Detect which cell encompasses the target text, then output its (X, Y) center coordinate. 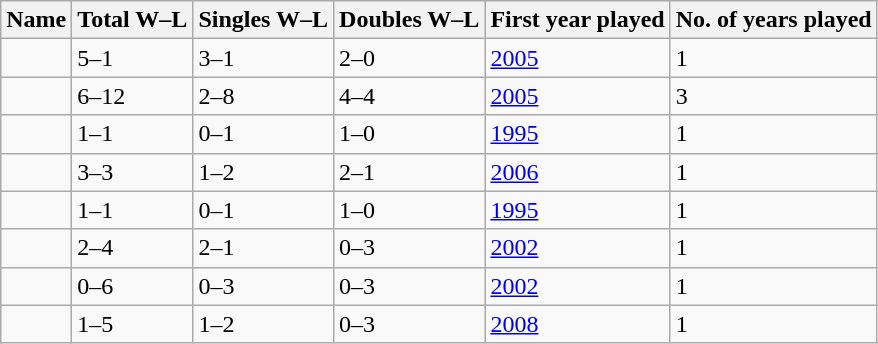
3 (774, 96)
3–3 (132, 172)
2–8 (264, 96)
2–0 (410, 58)
Doubles W–L (410, 20)
No. of years played (774, 20)
6–12 (132, 96)
0–6 (132, 286)
2–4 (132, 248)
1–5 (132, 324)
5–1 (132, 58)
2008 (578, 324)
Name (36, 20)
Singles W–L (264, 20)
2006 (578, 172)
4–4 (410, 96)
First year played (578, 20)
Total W–L (132, 20)
3–1 (264, 58)
